Output the [X, Y] coordinate of the center of the cell containing the given text.  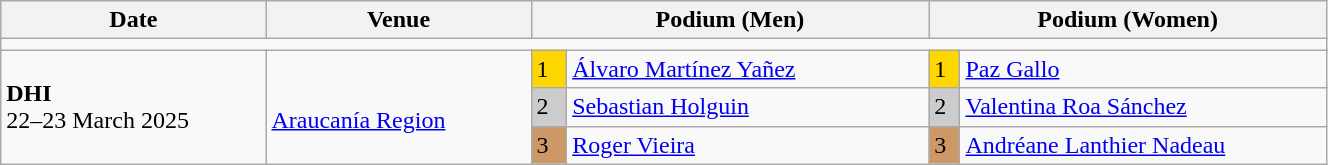
Venue [398, 20]
Araucanía Region [398, 107]
Sebastian Holguin [748, 107]
Paz Gallo [1143, 69]
Podium (Men) [730, 20]
Álvaro Martínez Yañez [748, 69]
Roger Vieira [748, 145]
Podium (Women) [1128, 20]
Date [134, 20]
Valentina Roa Sánchez [1143, 107]
Andréane Lanthier Nadeau [1143, 145]
DHI 22–23 March 2025 [134, 107]
